Extract the [X, Y] coordinate from the center of the cell holding the provided text.  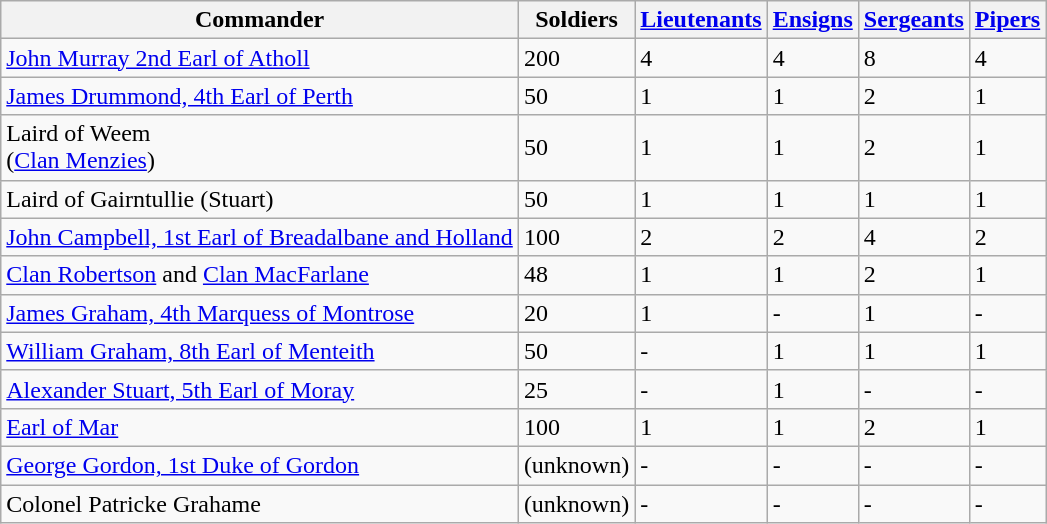
Laird of Weem(Clan Menzies) [260, 148]
Laird of Gairntullie (Stuart) [260, 199]
John Campbell, 1st Earl of Breadalbane and Holland [260, 237]
8 [914, 58]
Soldiers [576, 20]
Ensigns [812, 20]
Colonel Patricke Grahame [260, 503]
James Drummond, 4th Earl of Perth [260, 96]
Commander [260, 20]
20 [576, 313]
48 [576, 275]
Sergeants [914, 20]
Clan Robertson and Clan MacFarlane [260, 275]
William Graham, 8th Earl of Menteith [260, 351]
Earl of Mar [260, 427]
John Murray 2nd Earl of Atholl [260, 58]
George Gordon, 1st Duke of Gordon [260, 465]
200 [576, 58]
James Graham, 4th Marquess of Montrose [260, 313]
25 [576, 389]
Pipers [1007, 20]
Lieutenants [701, 20]
Alexander Stuart, 5th Earl of Moray [260, 389]
